Determine the [X, Y] coordinate at the center of the cell enclosing the given text.  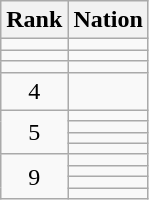
Nation [108, 20]
4 [34, 91]
Rank [34, 20]
9 [34, 176]
5 [34, 132]
